Locate the cell with the specified text and output its [X, Y] center coordinate. 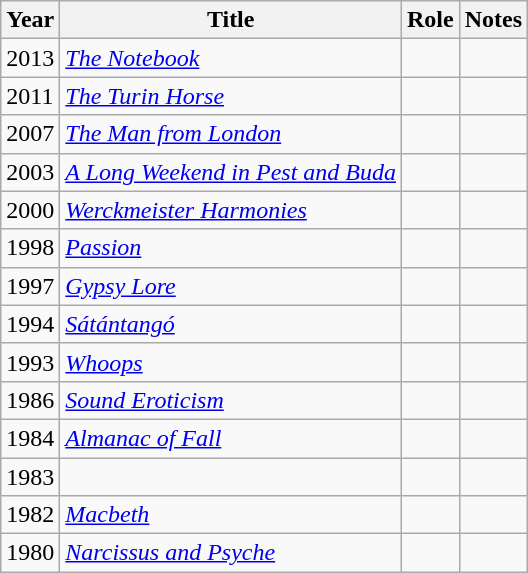
Year [30, 20]
2011 [30, 96]
1980 [30, 553]
Sátántangó [231, 324]
Notes [493, 20]
1984 [30, 438]
2000 [30, 210]
The Man from London [231, 134]
Sound Eroticism [231, 400]
Gypsy Lore [231, 286]
1997 [30, 286]
1998 [30, 248]
1993 [30, 362]
Werckmeister Harmonies [231, 210]
2007 [30, 134]
2013 [30, 58]
Almanac of Fall [231, 438]
1994 [30, 324]
Role [431, 20]
1983 [30, 477]
Narcissus and Psyche [231, 553]
Macbeth [231, 515]
1986 [30, 400]
Title [231, 20]
1982 [30, 515]
The Notebook [231, 58]
2003 [30, 172]
Whoops [231, 362]
A Long Weekend in Pest and Buda [231, 172]
The Turin Horse [231, 96]
Passion [231, 248]
